Return the [x, y] coordinate for the center point of the cell that contains the specified text.  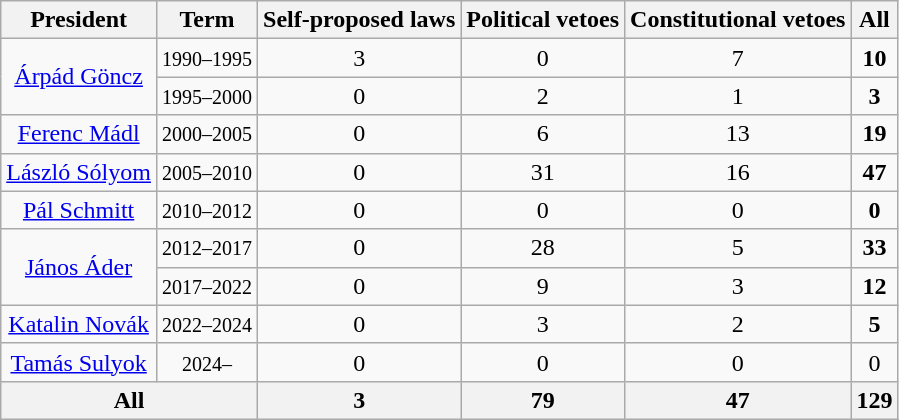
Self-proposed laws [360, 20]
2024– [206, 362]
Constitutional vetoes [738, 20]
28 [543, 248]
Ferenc Mádl [79, 134]
Pál Schmitt [79, 210]
6 [543, 134]
Term [206, 20]
János Áder [79, 267]
Árpád Göncz [79, 77]
2022–2024 [206, 324]
9 [543, 286]
Katalin Novák [79, 324]
Tamás Sulyok [79, 362]
László Sólyom [79, 172]
1990–1995 [206, 58]
2005–2010 [206, 172]
7 [738, 58]
2000–2005 [206, 134]
129 [874, 400]
1995–2000 [206, 96]
10 [874, 58]
12 [874, 286]
1 [738, 96]
2012–2017 [206, 248]
79 [543, 400]
33 [874, 248]
13 [738, 134]
31 [543, 172]
2010–2012 [206, 210]
19 [874, 134]
2017–2022 [206, 286]
President [79, 20]
16 [738, 172]
Political vetoes [543, 20]
